Find where the given text appears and provide that cell's center as [x, y] coordinate. 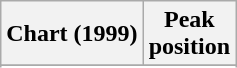
Chart (1999) [72, 34]
Peakposition [189, 34]
